Return (X, Y) of the center of cell containing provided text 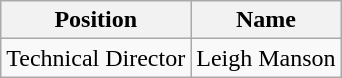
Technical Director (96, 58)
Name (266, 20)
Position (96, 20)
Leigh Manson (266, 58)
